From the cell containing the given text, extract its center point as (X, Y) coordinate. 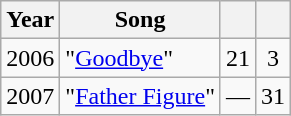
2006 (30, 58)
2007 (30, 96)
21 (238, 58)
31 (274, 96)
"Goodbye" (140, 58)
Song (140, 20)
Year (30, 20)
3 (274, 58)
— (238, 96)
"Father Figure" (140, 96)
